Scan for the cell matching the given text and deliver its [X, Y] coordinate at center. 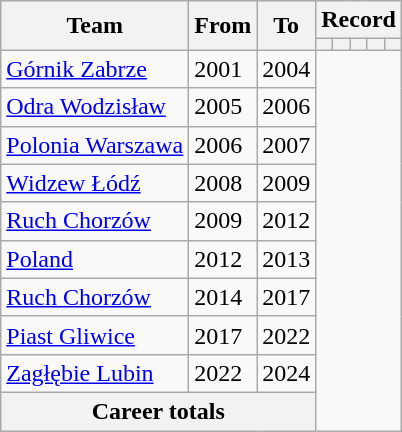
2005 [223, 107]
Record [359, 20]
Zagłębie Lubin [95, 373]
Career totals [158, 411]
2007 [286, 145]
From [223, 26]
2013 [286, 259]
2004 [286, 69]
Piast Gliwice [95, 335]
Odra Wodzisław [95, 107]
2001 [223, 69]
Poland [95, 259]
2008 [223, 183]
Polonia Warszawa [95, 145]
2024 [286, 373]
Team [95, 26]
2014 [223, 297]
To [286, 26]
Widzew Łódź [95, 183]
Górnik Zabrze [95, 69]
